Identify which cell holds the provided text, then report its (X, Y) central coordinate. 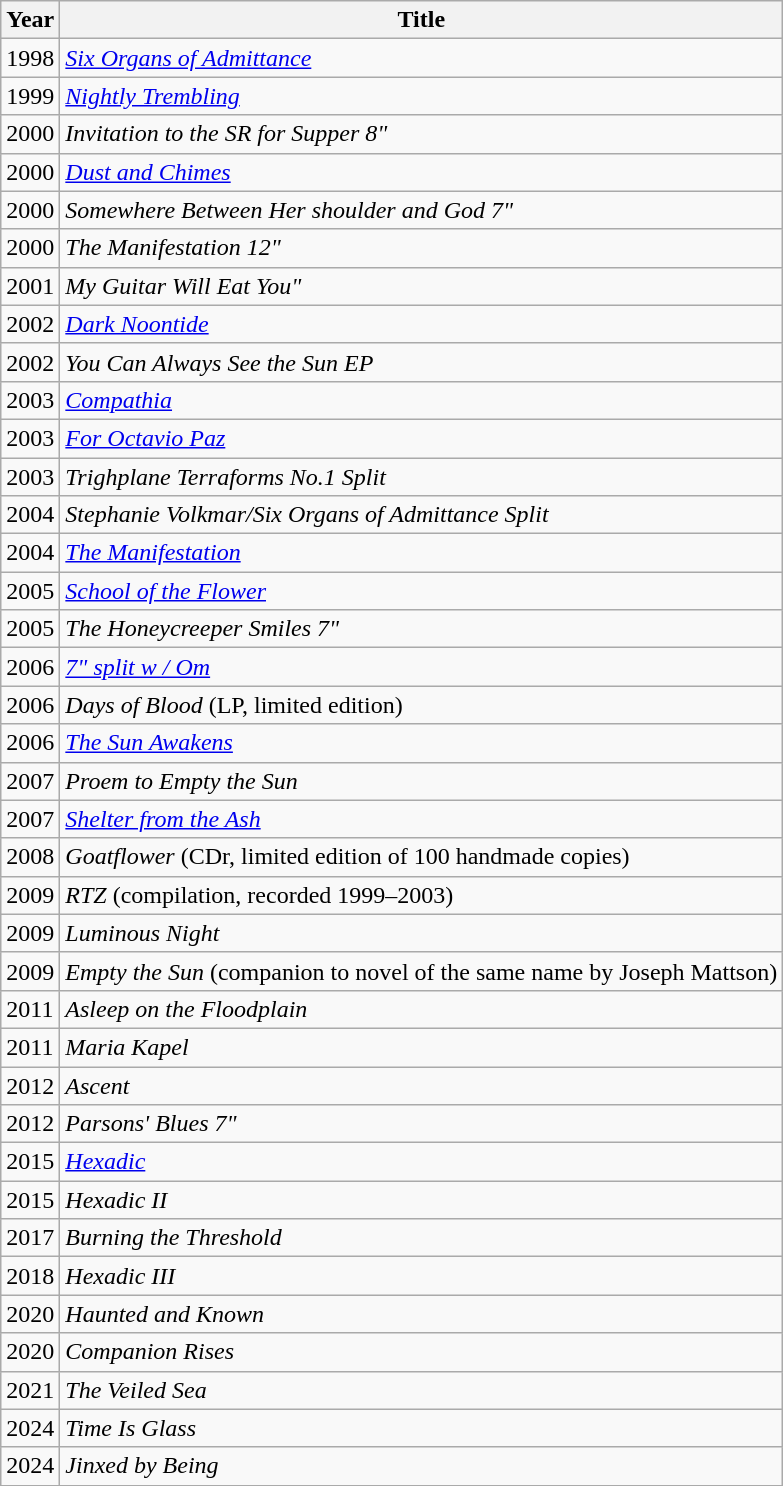
Stephanie Volkmar/Six Organs of Admittance Split (422, 515)
My Guitar Will Eat You" (422, 286)
Dark Noontide (422, 324)
RTZ (compilation, recorded 1999–2003) (422, 895)
Empty the Sun (companion to novel of the same name by Joseph Mattson) (422, 971)
Goatflower (CDr, limited edition of 100 handmade copies) (422, 857)
Haunted and Known (422, 1314)
Ascent (422, 1085)
2017 (30, 1238)
Six Organs of Admittance (422, 58)
The Manifestation 12" (422, 248)
1999 (30, 96)
Hexadic III (422, 1276)
Title (422, 20)
Maria Kapel (422, 1047)
Luminous Night (422, 933)
You Can Always See the Sun EP (422, 362)
Companion Rises (422, 1352)
Invitation to the SR for Supper 8" (422, 134)
Somewhere Between Her shoulder and God 7" (422, 210)
Trighplane Terraforms No.1 Split (422, 477)
Proem to Empty the Sun (422, 781)
For Octavio Paz (422, 438)
The Veiled Sea (422, 1390)
Burning the Threshold (422, 1238)
The Honeycreeper Smiles 7" (422, 629)
2018 (30, 1276)
Year (30, 20)
Hexadic II (422, 1200)
2008 (30, 857)
Compathia (422, 400)
Time Is Glass (422, 1428)
The Sun Awakens (422, 743)
Parsons' Blues 7" (422, 1124)
2021 (30, 1390)
Dust and Chimes (422, 172)
Asleep on the Floodplain (422, 1009)
1998 (30, 58)
2001 (30, 286)
Nightly Trembling (422, 96)
Days of Blood (LP, limited edition) (422, 705)
7" split w / Om (422, 667)
The Manifestation (422, 553)
Shelter from the Ash (422, 819)
Jinxed by Being (422, 1466)
School of the Flower (422, 591)
Hexadic (422, 1162)
